From the cell containing the given text, extract its center point as (x, y) coordinate. 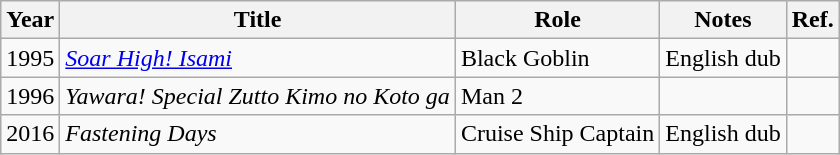
Ref. (812, 20)
Black Goblin (557, 58)
Notes (723, 20)
Title (258, 20)
Cruise Ship Captain (557, 134)
1996 (30, 96)
Role (557, 20)
Year (30, 20)
Man 2 (557, 96)
2016 (30, 134)
Soar High! Isami (258, 58)
1995 (30, 58)
Yawara! Special Zutto Kimo no Koto ga (258, 96)
Fastening Days (258, 134)
